Locate the cell with the specified text and output its [x, y] center coordinate. 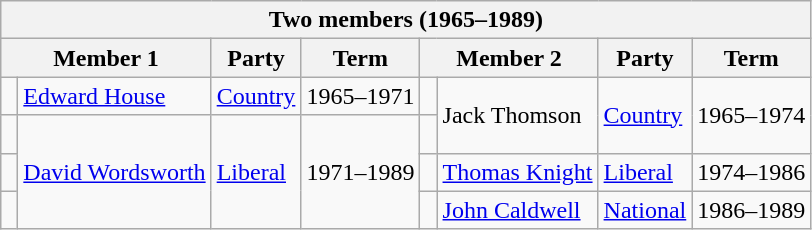
David Wordsworth [114, 172]
1965–1971 [360, 96]
Jack Thomson [518, 115]
Member 2 [509, 58]
Member 1 [106, 58]
1971–1989 [360, 172]
1986–1989 [752, 210]
Thomas Knight [518, 172]
1974–1986 [752, 172]
John Caldwell [518, 210]
Two members (1965–1989) [406, 20]
1965–1974 [752, 115]
Edward House [114, 96]
National [645, 210]
